Return (x, y) of the center of cell containing provided text 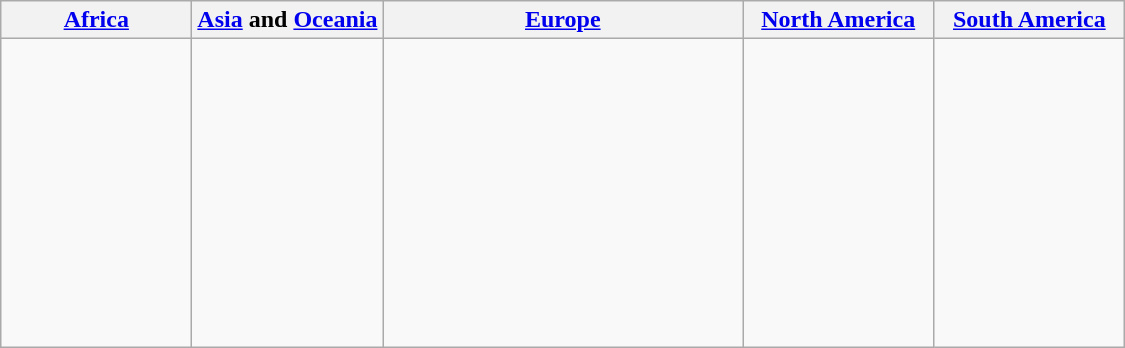
Europe (563, 20)
Africa (96, 20)
South America (1030, 20)
Asia and Oceania (288, 20)
North America (838, 20)
